Determine the (x, y) coordinate at the center of the cell enclosing the given text.  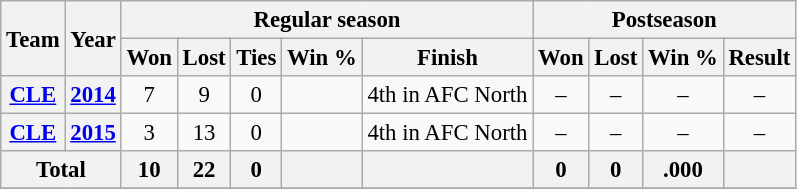
Total (61, 170)
22 (204, 170)
Finish (448, 58)
13 (204, 133)
.000 (683, 170)
Team (33, 38)
Result (760, 58)
Year (93, 38)
Postseason (664, 20)
3 (149, 133)
2014 (93, 95)
7 (149, 95)
Ties (256, 58)
10 (149, 170)
9 (204, 95)
Regular season (327, 20)
2015 (93, 133)
